Provide the (x, y) coordinate of the cell's center where the given text is located.  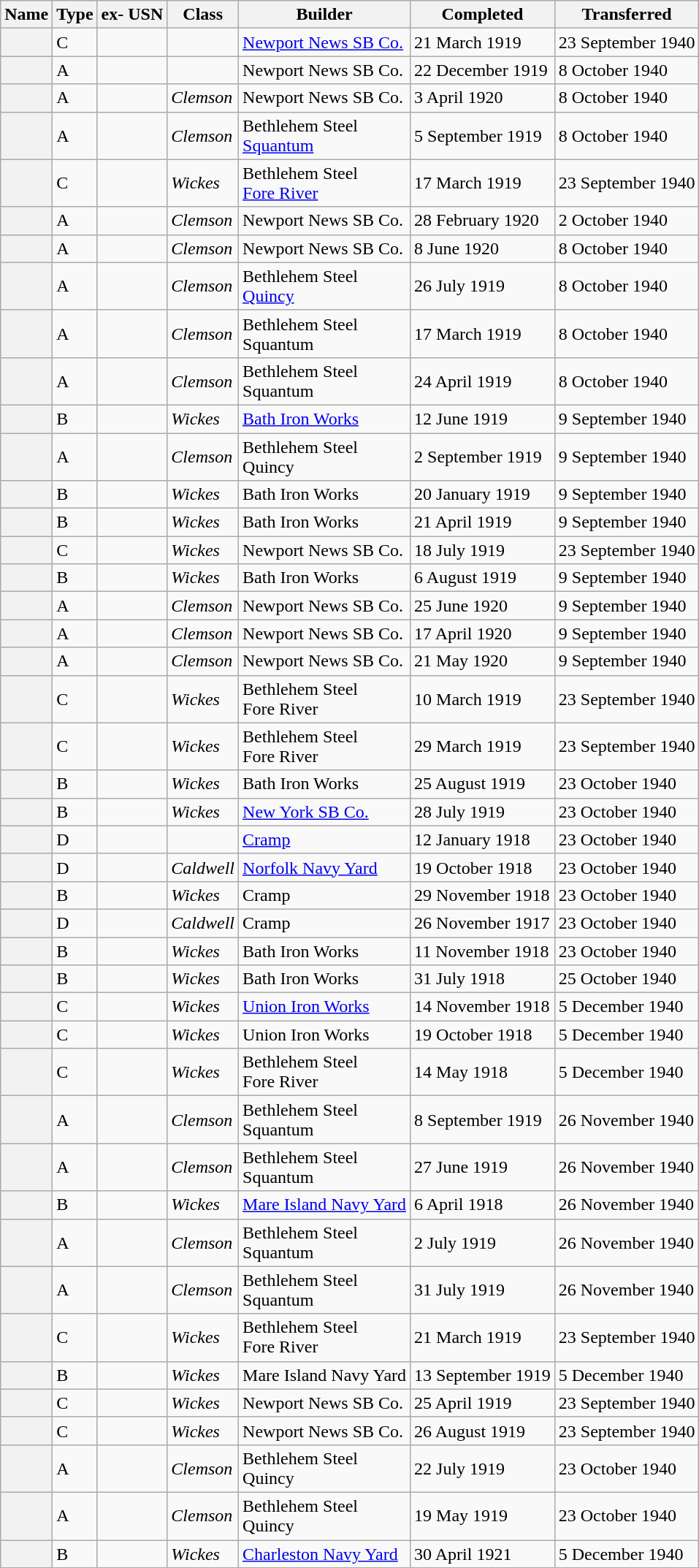
2 October 1940 (627, 221)
Transferred (627, 15)
31 July 1918 (483, 979)
13 September 1919 (483, 1375)
Builder (324, 15)
25 June 1920 (483, 606)
12 January 1918 (483, 840)
25 October 1940 (627, 979)
26 July 1919 (483, 286)
17 April 1920 (483, 633)
30 April 1921 (483, 1554)
10 March 1919 (483, 699)
28 February 1920 (483, 221)
29 November 1918 (483, 895)
Class (203, 15)
12 June 1919 (483, 419)
25 April 1919 (483, 1403)
31 July 1919 (483, 1290)
25 August 1919 (483, 784)
5 September 1919 (483, 136)
Type (75, 15)
28 July 1919 (483, 812)
8 June 1920 (483, 248)
14 May 1918 (483, 1073)
Name (26, 15)
Charleston Navy Yard (324, 1554)
ex- USN (132, 15)
Norfolk Navy Yard (324, 867)
New York SB Co. (324, 812)
8 September 1919 (483, 1119)
6 August 1919 (483, 578)
24 April 1919 (483, 381)
27 June 1919 (483, 1168)
Completed (483, 15)
22 July 1919 (483, 1469)
11 November 1918 (483, 951)
2 September 1919 (483, 456)
6 April 1918 (483, 1205)
14 November 1918 (483, 1007)
26 November 1917 (483, 923)
22 December 1919 (483, 70)
18 July 1919 (483, 550)
2 July 1919 (483, 1242)
21 May 1920 (483, 661)
26 August 1919 (483, 1431)
19 May 1919 (483, 1515)
3 April 1920 (483, 98)
21 April 1919 (483, 522)
20 January 1919 (483, 495)
29 March 1919 (483, 747)
